Capture the cell that displays the provided text and extract its [X, Y] central coordinate. 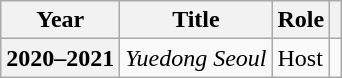
2020–2021 [60, 58]
Title [196, 20]
Role [301, 20]
Yuedong Seoul [196, 58]
Host [301, 58]
Year [60, 20]
